From the cell containing the given text, extract its center point as [X, Y] coordinate. 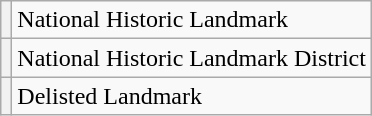
National Historic Landmark District [192, 58]
National Historic Landmark [192, 20]
Delisted Landmark [192, 96]
